Determine the [X, Y] coordinate at the center of the cell enclosing the given text.  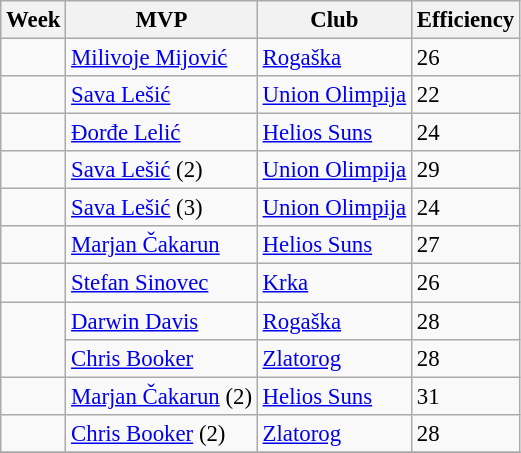
Krka [334, 283]
Milivoje Mijović [162, 58]
Chris Booker [162, 358]
Đorđe Lelić [162, 133]
Darwin Davis [162, 321]
Sava Lešić (3) [162, 208]
29 [466, 170]
MVP [162, 20]
22 [466, 95]
Week [34, 20]
Marjan Čakarun (2) [162, 396]
Sava Lešić (2) [162, 170]
Efficiency [466, 20]
31 [466, 396]
Marjan Čakarun [162, 245]
Club [334, 20]
Stefan Sinovec [162, 283]
Chris Booker (2) [162, 433]
Sava Lešić [162, 95]
27 [466, 245]
